Find where the given text appears and provide that cell's center as [X, Y] coordinate. 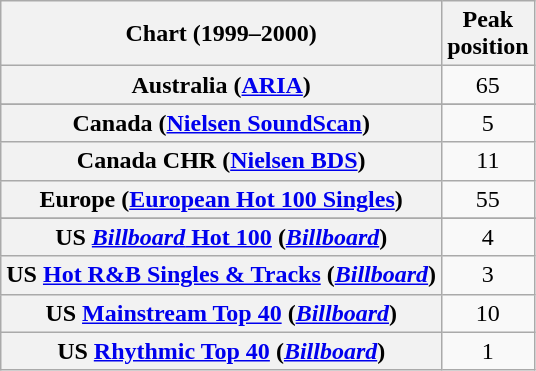
5 [488, 123]
US Billboard Hot 100 (Billboard) [222, 237]
55 [488, 199]
1 [488, 351]
Canada (Nielsen SoundScan) [222, 123]
Peakposition [488, 34]
10 [488, 313]
US Hot R&B Singles & Tracks (Billboard) [222, 275]
65 [488, 85]
Chart (1999–2000) [222, 34]
Canada CHR (Nielsen BDS) [222, 161]
Australia (ARIA) [222, 85]
US Rhythmic Top 40 (Billboard) [222, 351]
4 [488, 237]
US Mainstream Top 40 (Billboard) [222, 313]
Europe (European Hot 100 Singles) [222, 199]
3 [488, 275]
11 [488, 161]
